Output the [x, y] coordinate of the center of the cell containing the given text.  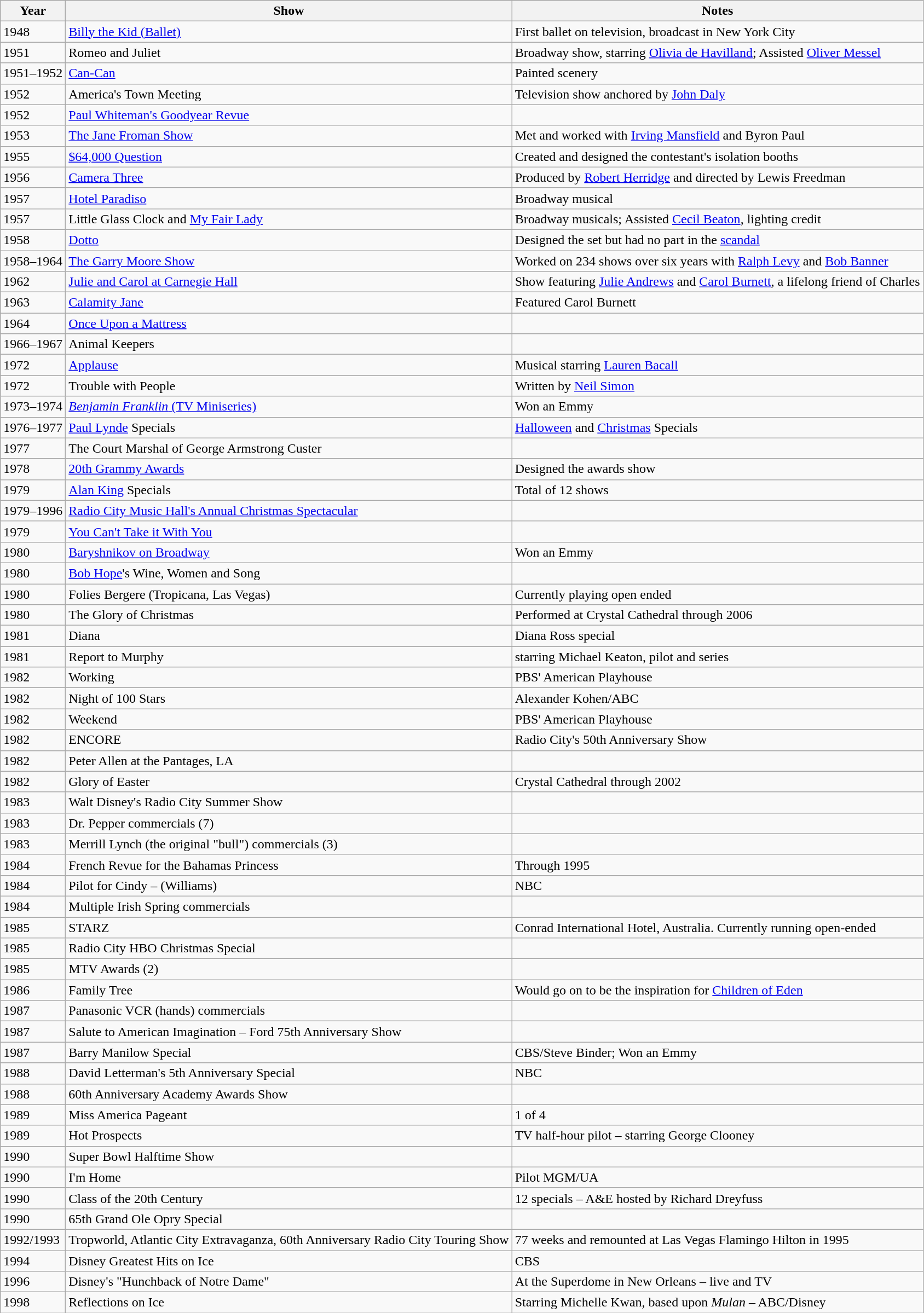
Show featuring Julie Andrews and Carol Burnett, a lifelong friend of Charles [717, 282]
Barry Manilow Special [289, 1052]
Hot Prospects [289, 1136]
Broadway musicals; Assisted Cecil Beaton, lighting credit [717, 219]
1978 [33, 469]
Salute to American Imagination – Ford 75th Anniversary Show [289, 1032]
Painted scenery [717, 73]
Paul Lynde Specials [289, 427]
1977 [33, 448]
Night of 100 Stars [289, 698]
I'm Home [289, 1177]
12 specials – A&E hosted by Richard Dreyfuss [717, 1198]
America's Town Meeting [289, 94]
1994 [33, 1260]
1976–1977 [33, 427]
$64,000 Question [289, 157]
The Court Marshal of George Armstrong Custer [289, 448]
Billy the Kid (Ballet) [289, 32]
Alexander Kohen/ABC [717, 698]
Diana [289, 636]
Multiple Irish Spring commercials [289, 906]
60th Anniversary Academy Awards Show [289, 1094]
Glory of Easter [289, 782]
Broadway show, starring Olivia de Havilland; Assisted Oliver Messel [717, 53]
1996 [33, 1282]
CBS/Steve Binder; Won an Emmy [717, 1052]
Through 1995 [717, 865]
Folies Bergere (Tropicana, Las Vegas) [289, 594]
Currently playing open ended [717, 594]
Crystal Cathedral through 2002 [717, 782]
First ballet on television, broadcast in New York City [717, 32]
starring Michael Keaton, pilot and series [717, 657]
65th Grand Ole Opry Special [289, 1219]
1998 [33, 1303]
1 of 4 [717, 1115]
Would go on to be the inspiration for Children of Eden [717, 990]
Julie and Carol at Carnegie Hall [289, 282]
ENCORE [289, 740]
Weekend [289, 719]
Halloween and Christmas Specials [717, 427]
1953 [33, 136]
Musical starring Lauren Bacall [717, 365]
1951–1952 [33, 73]
Television show anchored by John Daly [717, 94]
Working [289, 678]
Paul Whiteman's Goodyear Revue [289, 115]
Baryshnikov on Broadway [289, 552]
Worked on 234 shows over six years with Ralph Levy and Bob Banner [717, 261]
Bob Hope's Wine, Women and Song [289, 573]
Year [33, 11]
Merrill Lynch (the original "bull") commercials (3) [289, 844]
1962 [33, 282]
STARZ [289, 928]
Pilot MGM/UA [717, 1177]
TV half-hour pilot – starring George Clooney [717, 1136]
Alan King Specials [289, 490]
1955 [33, 157]
Walt Disney's Radio City Summer Show [289, 802]
Trouble with People [289, 386]
20th Grammy Awards [289, 469]
Produced by Robert Herridge and directed by Lewis Freedman [717, 177]
Diana Ross special [717, 636]
Designed the awards show [717, 469]
1964 [33, 323]
Family Tree [289, 990]
Tropworld, Atlantic City Extravaganza, 60th Anniversary Radio City Touring Show [289, 1240]
Starring Michelle Kwan, based upon Mulan – ABC/Disney [717, 1303]
Hotel Paradiso [289, 198]
1958–1964 [33, 261]
Super Bowl Halftime Show [289, 1156]
Pilot for Cindy – (Williams) [289, 886]
Written by Neil Simon [717, 386]
Conrad International Hotel, Australia. Currently running open-ended [717, 928]
Created and designed the contestant's isolation booths [717, 157]
Reflections on Ice [289, 1303]
Romeo and Juliet [289, 53]
French Revue for the Bahamas Princess [289, 865]
Report to Murphy [289, 657]
Applause [289, 365]
Animal Keepers [289, 344]
1958 [33, 240]
Radio City HBO Christmas Special [289, 948]
Dotto [289, 240]
1966–1967 [33, 344]
1951 [33, 53]
1986 [33, 990]
Total of 12 shows [717, 490]
Miss America Pageant [289, 1115]
Calamity Jane [289, 303]
Dr. Pepper commercials (7) [289, 823]
At the Superdome in New Orleans – live and TV [717, 1282]
Show [289, 11]
1963 [33, 303]
Radio City Music Hall's Annual Christmas Spectacular [289, 511]
The Garry Moore Show [289, 261]
1956 [33, 177]
Notes [717, 11]
Camera Three [289, 177]
1979–1996 [33, 511]
CBS [717, 1260]
1973–1974 [33, 407]
Disney's "Hunchback of Notre Dame" [289, 1282]
Benjamin Franklin (TV Miniseries) [289, 407]
1992/1993 [33, 1240]
You Can't Take it With You [289, 531]
Once Upon a Mattress [289, 323]
77 weeks and remounted at Las Vegas Flamingo Hilton in 1995 [717, 1240]
Can-Can [289, 73]
Class of the 20th Century [289, 1198]
David Letterman's 5th Anniversary Special [289, 1073]
Little Glass Clock and My Fair Lady [289, 219]
Disney Greatest Hits on Ice [289, 1260]
1948 [33, 32]
Featured Carol Burnett [717, 303]
Peter Allen at the Pantages, LA [289, 761]
Met and worked with Irving Mansfield and Byron Paul [717, 136]
MTV Awards (2) [289, 969]
Radio City's 50th Anniversary Show [717, 740]
Panasonic VCR (hands) commercials [289, 1011]
The Jane Froman Show [289, 136]
Broadway musical [717, 198]
Performed at Crystal Cathedral through 2006 [717, 615]
Designed the set but had no part in the scandal [717, 240]
The Glory of Christmas [289, 615]
